Capture the cell that displays the provided text and extract its (x, y) central coordinate. 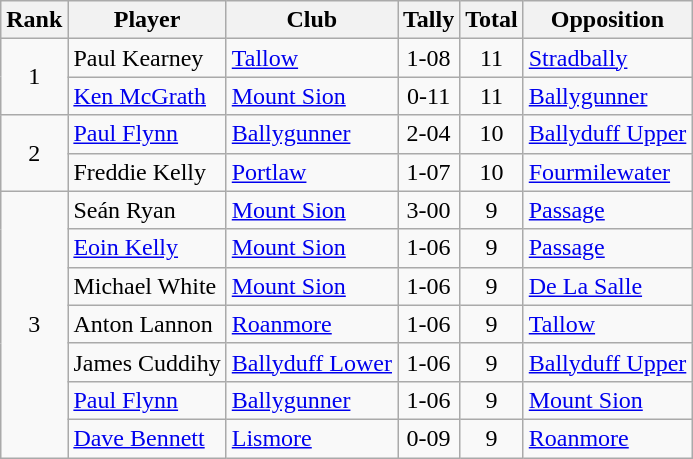
De La Salle (608, 286)
Dave Bennett (147, 438)
Ken McGrath (147, 96)
Tally (429, 20)
Lismore (312, 438)
Stradbally (608, 58)
0-09 (429, 438)
Portlaw (312, 172)
Fourmilewater (608, 172)
Seán Ryan (147, 210)
3 (34, 324)
Total (492, 20)
1-07 (429, 172)
Ballyduff Lower (312, 362)
2 (34, 153)
Freddie Kelly (147, 172)
Anton Lannon (147, 324)
James Cuddihy (147, 362)
0-11 (429, 96)
3-00 (429, 210)
Club (312, 20)
Rank (34, 20)
1 (34, 77)
Player (147, 20)
Michael White (147, 286)
Opposition (608, 20)
Eoin Kelly (147, 248)
2-04 (429, 134)
Paul Kearney (147, 58)
1-08 (429, 58)
